Search for the cell housing the specified text and yield its [X, Y] center coordinate. 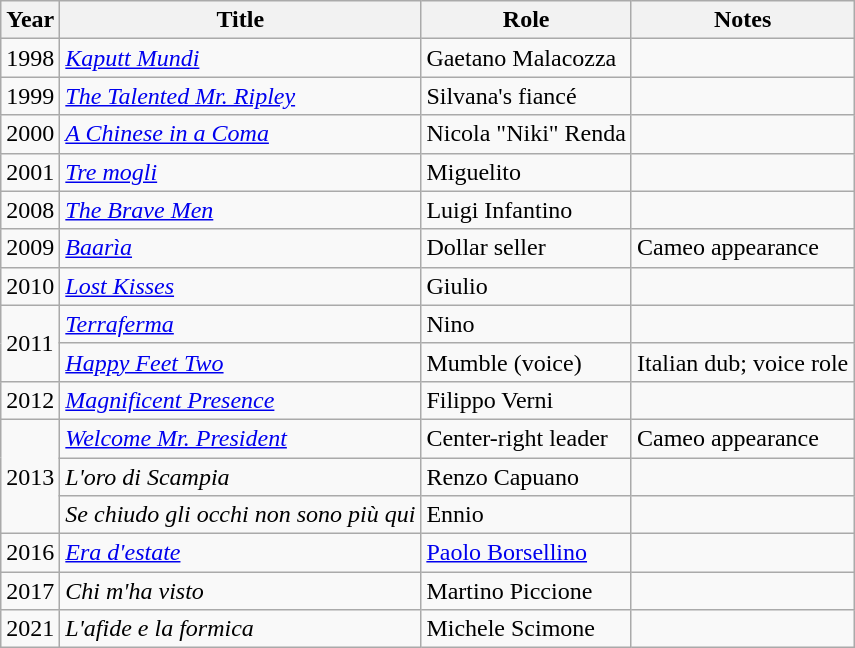
The Brave Men [240, 210]
Giulio [526, 286]
Nicola "Niki" Renda [526, 134]
Renzo Capuano [526, 477]
Terraferma [240, 324]
Luigi Infantino [526, 210]
1998 [30, 58]
Paolo Borsellino [526, 553]
Welcome Mr. President [240, 438]
Se chiudo gli occhi non sono più qui [240, 515]
2011 [30, 343]
Notes [742, 20]
Ennio [526, 515]
Center-right leader [526, 438]
2010 [30, 286]
L'afide e la formica [240, 629]
Michele Scimone [526, 629]
Martino Piccione [526, 591]
Kaputt Mundi [240, 58]
2008 [30, 210]
Era d'estate [240, 553]
A Chinese in a Coma [240, 134]
L'oro di Scampia [240, 477]
2009 [30, 248]
Miguelito [526, 172]
Mumble (voice) [526, 362]
1999 [30, 96]
Year [30, 20]
Italian dub; voice role [742, 362]
Filippo Verni [526, 400]
2000 [30, 134]
Lost Kisses [240, 286]
Magnificent Presence [240, 400]
Dollar seller [526, 248]
Chi m'ha visto [240, 591]
Gaetano Malacozza [526, 58]
Tre mogli [240, 172]
Nino [526, 324]
2001 [30, 172]
Happy Feet Two [240, 362]
2016 [30, 553]
Baarìa [240, 248]
The Talented Mr. Ripley [240, 96]
2021 [30, 629]
2017 [30, 591]
2013 [30, 476]
2012 [30, 400]
Silvana's fiancé [526, 96]
Title [240, 20]
Role [526, 20]
